Pinpoint the cell where the given text exists, returning its (X, Y) midpoint coordinate. 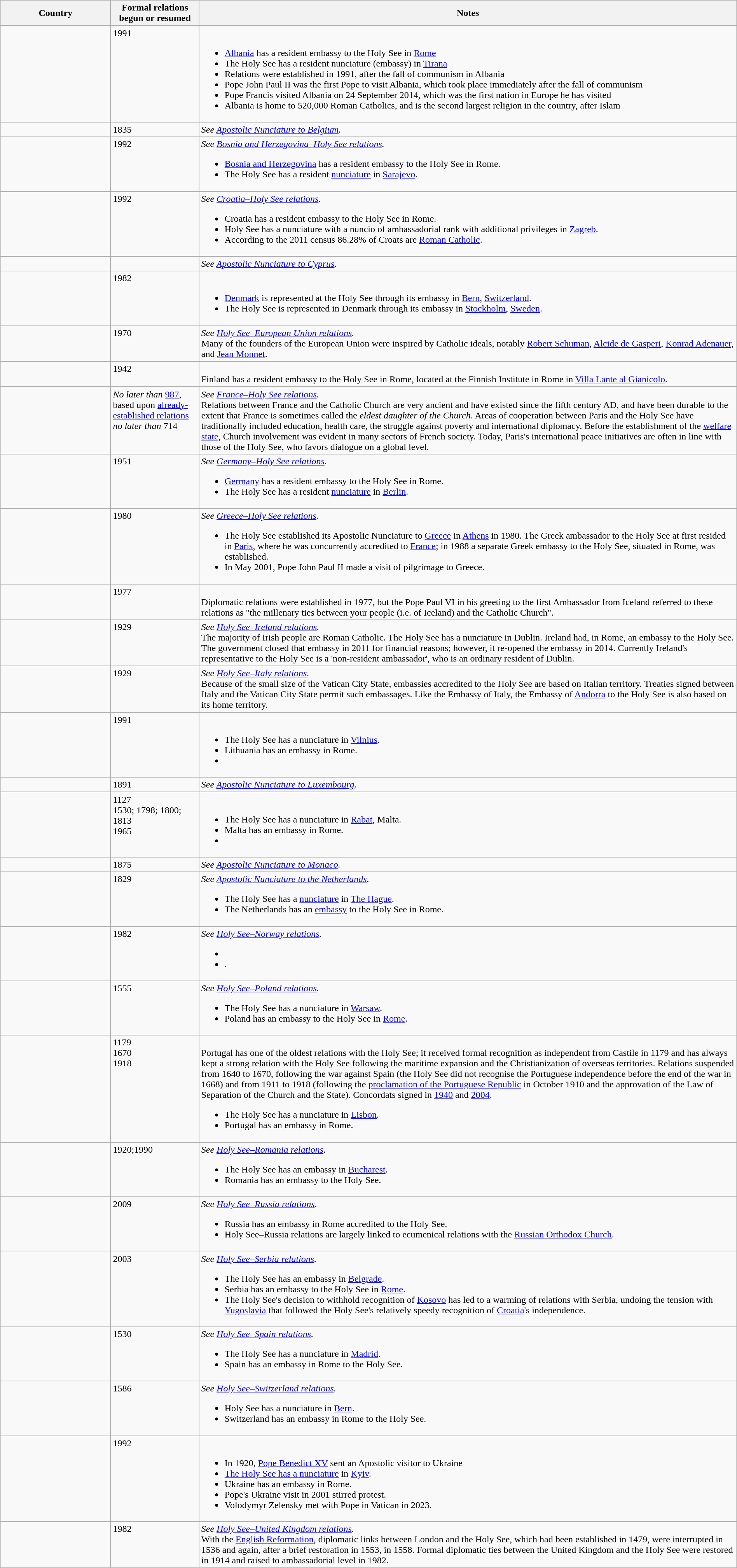
1835 (155, 129)
117916701918 (155, 1089)
Notes (468, 13)
See Holy See–Norway relations.. (468, 954)
1891 (155, 785)
1977 (155, 602)
No later than 987,based upon already-established relations no later than 714 (155, 420)
The Holy See has a nunciature in Rabat, Malta.Malta has an embassy in Rome. (468, 824)
1951 (155, 481)
Country (56, 13)
See Holy See–Switzerland relations.Holy See has a nunciature in Bern.Switzerland has an embassy in Rome to the Holy See. (468, 1408)
1875 (155, 864)
See Apostolic Nunciature to Belgium. (468, 129)
1942 (155, 374)
1920;1990 (155, 1169)
Finland has a resident embassy to the Holy See in Rome, located at the Finnish Institute in Rome in Villa Lante al Gianicolo. (468, 374)
See Holy See–Romania relations.The Holy See has an embassy in Bucharest.Romania has an embassy to the Holy See. (468, 1169)
See Germany–Holy See relations.Germany has a resident embassy to the Holy See in Rome.The Holy See has a resident nunciature in Berlin. (468, 481)
2003 (155, 1289)
1980 (155, 546)
1586 (155, 1408)
See Apostolic Nunciature to the Netherlands.The Holy See has a nunciature in The Hague.The Netherlands has an embassy to the Holy See in Rome. (468, 899)
See Apostolic Nunciature to Luxembourg. (468, 785)
See Holy See–Spain relations.The Holy See has a nunciature in Madrid.Spain has an embassy in Rome to the Holy See. (468, 1354)
11271530; 1798; 1800; 18131965 (155, 824)
See Apostolic Nunciature to Monaco. (468, 864)
See Apostolic Nunciature to Cyprus. (468, 264)
Formal relations begun or resumed (155, 13)
1829 (155, 899)
1555 (155, 1008)
See Holy See–Poland relations.The Holy See has a nunciature in Warsaw.Poland has an embassy to the Holy See in Rome. (468, 1008)
The Holy See has a nunciature in Vilnius.Lithuania has an embassy in Rome. (468, 745)
1970 (155, 343)
1530 (155, 1354)
2009 (155, 1224)
